From the cell containing the given text, extract its center point as (x, y) coordinate. 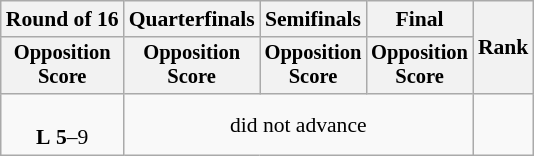
L 5–9 (62, 124)
Round of 16 (62, 19)
Quarterfinals (192, 19)
Rank (504, 48)
Final (420, 19)
did not advance (298, 124)
Semifinals (314, 19)
